From the cell containing the given text, extract its center point as (x, y) coordinate. 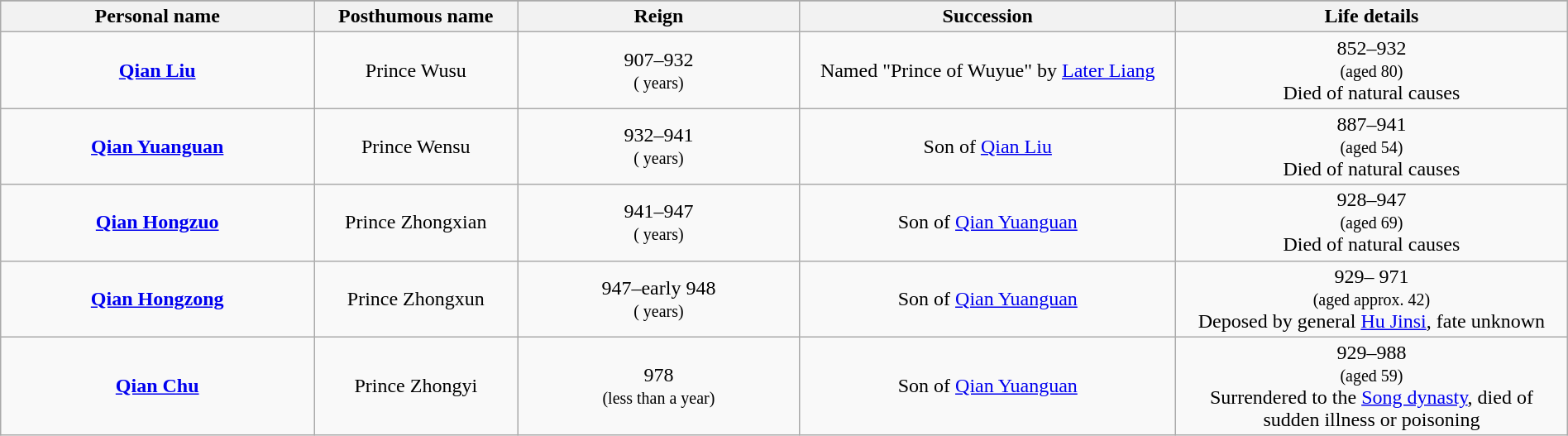
Prince Zhongyi (416, 386)
Personal name (157, 17)
929–988(aged 59)Surrendered to the Song dynasty, died of sudden illness or poisoning (1372, 386)
928–947(aged 69)Died of natural causes (1372, 223)
Prince Wensu (416, 146)
Qian Liu (157, 70)
Named "Prince of Wuyue" by Later Liang (987, 70)
Qian Chu (157, 386)
Reign (658, 17)
Succession (987, 17)
Qian Yuanguan (157, 146)
907–932( years) (658, 70)
Prince Wusu (416, 70)
978(less than a year) (658, 386)
852–932(aged 80)Died of natural causes (1372, 70)
Life details (1372, 17)
947–early 948( years) (658, 299)
932–941( years) (658, 146)
Qian Hongzuo (157, 223)
Prince Zhongxian (416, 223)
Son of Qian Liu (987, 146)
887–941(aged 54)Died of natural causes (1372, 146)
Prince Zhongxun (416, 299)
929– 971(aged approx. 42)Deposed by general Hu Jinsi, fate unknown (1372, 299)
Posthumous name (416, 17)
941–947( years) (658, 223)
Qian Hongzong (157, 299)
